Return (x, y) of the center of cell containing provided text 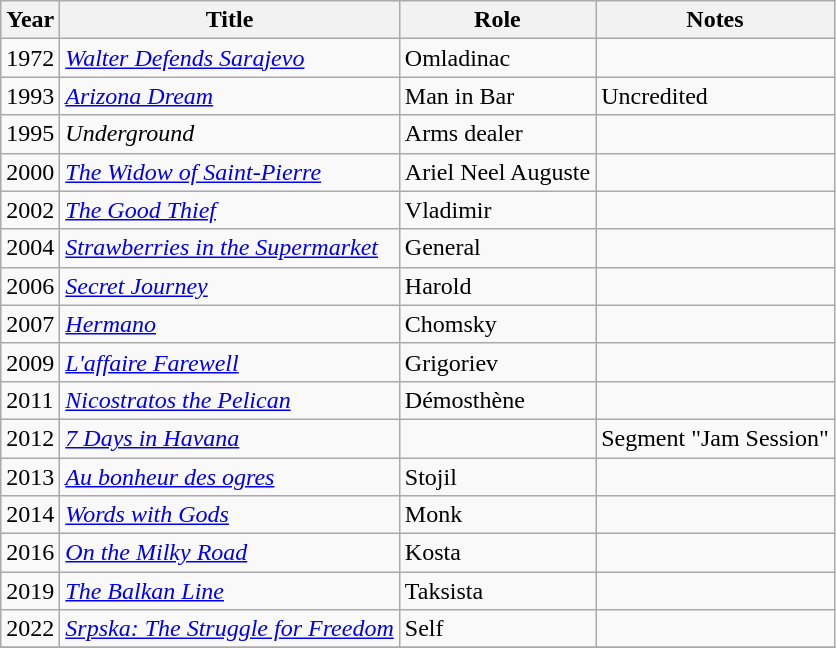
Arizona Dream (230, 96)
1995 (30, 134)
Stojil (497, 477)
Au bonheur des ogres (230, 477)
2004 (30, 248)
Arms dealer (497, 134)
2007 (30, 324)
The Good Thief (230, 210)
Notes (716, 20)
Underground (230, 134)
2013 (30, 477)
Chomsky (497, 324)
2012 (30, 438)
Kosta (497, 553)
L'affaire Farewell (230, 362)
The Balkan Line (230, 591)
Hermano (230, 324)
Monk (497, 515)
Uncredited (716, 96)
Nicostratos the Pelican (230, 400)
Words with Gods (230, 515)
Strawberries in the Supermarket (230, 248)
2009 (30, 362)
Man in Bar (497, 96)
Ariel Neel Auguste (497, 172)
2002 (30, 210)
2011 (30, 400)
2019 (30, 591)
On the Milky Road (230, 553)
2014 (30, 515)
2006 (30, 286)
Démosthène (497, 400)
2000 (30, 172)
Secret Journey (230, 286)
Omladinac (497, 58)
Grigoriev (497, 362)
Role (497, 20)
2016 (30, 553)
7 Days in Havana (230, 438)
1993 (30, 96)
2022 (30, 629)
Taksista (497, 591)
1972 (30, 58)
The Widow of Saint-Pierre (230, 172)
Segment "Jam Session" (716, 438)
General (497, 248)
Walter Defends Sarajevo (230, 58)
Self (497, 629)
Vladimir (497, 210)
Title (230, 20)
Year (30, 20)
Srpska: The Struggle for Freedom (230, 629)
Harold (497, 286)
